Return (x, y) of the center of cell containing provided text 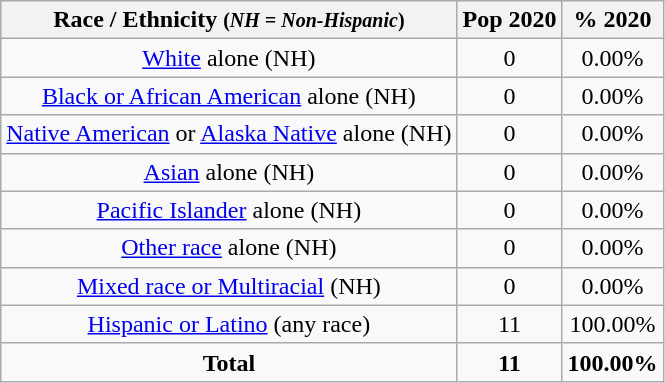
Pop 2020 (510, 20)
Pacific Islander alone (NH) (229, 210)
Hispanic or Latino (any race) (229, 324)
Mixed race or Multiracial (NH) (229, 286)
Native American or Alaska Native alone (NH) (229, 134)
White alone (NH) (229, 58)
Race / Ethnicity (NH = Non-Hispanic) (229, 20)
Total (229, 362)
Black or African American alone (NH) (229, 96)
Other race alone (NH) (229, 248)
Asian alone (NH) (229, 172)
% 2020 (612, 20)
